Determine the (X, Y) coordinate at the center of the cell enclosing the given text.  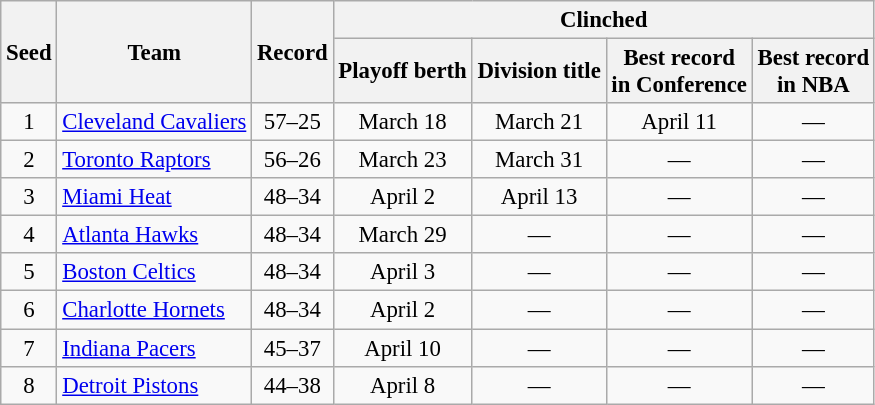
Indiana Pacers (154, 348)
Best record in Conference (679, 72)
Boston Celtics (154, 273)
Playoff berth (402, 72)
Record (292, 52)
4 (29, 235)
Cleveland Cavaliers (154, 122)
Miami Heat (154, 197)
Charlotte Hornets (154, 310)
Division title (539, 72)
57–25 (292, 122)
3 (29, 197)
8 (29, 385)
April 13 (539, 197)
Toronto Raptors (154, 160)
7 (29, 348)
Detroit Pistons (154, 385)
March 31 (539, 160)
April 8 (402, 385)
6 (29, 310)
March 21 (539, 122)
2 (29, 160)
44–38 (292, 385)
April 10 (402, 348)
March 23 (402, 160)
Clinched (604, 20)
45–37 (292, 348)
5 (29, 273)
1 (29, 122)
Team (154, 52)
Seed (29, 52)
56–26 (292, 160)
March 18 (402, 122)
Atlanta Hawks (154, 235)
March 29 (402, 235)
Best record in NBA (813, 72)
April 11 (679, 122)
April 3 (402, 273)
